Detect which cell encompasses the target text, then output its (x, y) center coordinate. 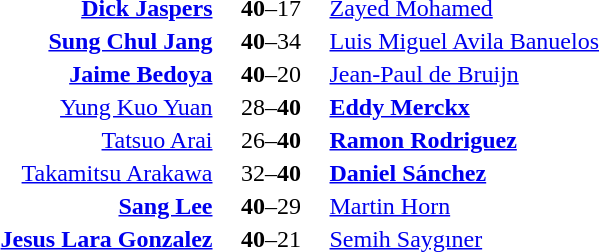
28–40 (271, 107)
40–29 (271, 206)
26–40 (271, 140)
32–40 (271, 173)
40–20 (271, 74)
40–34 (271, 41)
